Extract the [X, Y] coordinate from the center of the cell holding the provided text.  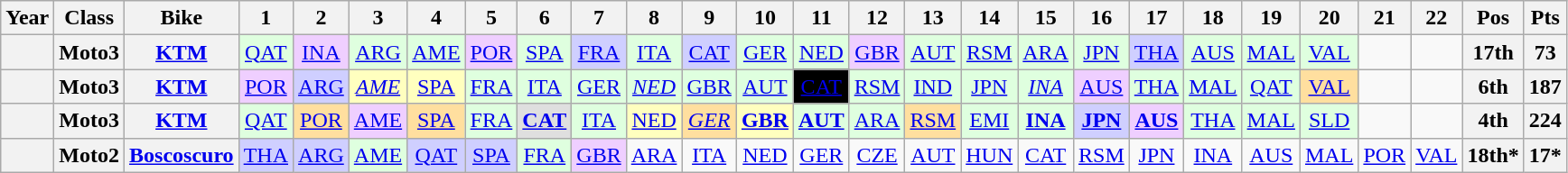
4th [1493, 121]
18th* [1493, 155]
Pts [1545, 18]
5 [491, 18]
3 [378, 18]
7 [599, 18]
Boscoscuro [182, 155]
12 [877, 18]
HUN [990, 155]
EMI [990, 121]
Class [89, 18]
6th [1493, 86]
187 [1545, 86]
Year [27, 18]
2 [322, 18]
8 [654, 18]
17th [1493, 52]
6 [545, 18]
73 [1545, 52]
20 [1329, 18]
13 [933, 18]
Moto2 [89, 155]
Pos [1493, 18]
15 [1046, 18]
IND [933, 86]
10 [764, 18]
4 [436, 18]
SLD [1329, 121]
17* [1545, 155]
16 [1101, 18]
224 [1545, 121]
21 [1385, 18]
11 [821, 18]
19 [1271, 18]
Bike [182, 18]
18 [1213, 18]
9 [709, 18]
22 [1436, 18]
14 [990, 18]
17 [1156, 18]
CZE [877, 155]
1 [266, 18]
